Capture the cell that displays the provided text and extract its (X, Y) central coordinate. 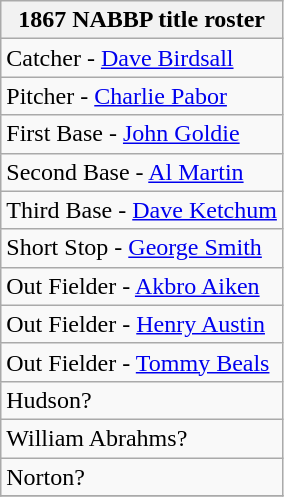
Out Fielder - Akbro Aiken (142, 286)
Norton? (142, 477)
Second Base - Al Martin (142, 172)
1867 NABBP title roster (142, 20)
Catcher - Dave Birdsall (142, 58)
William Abrahms? (142, 438)
Hudson? (142, 400)
Out Fielder - Henry Austin (142, 324)
Third Base - Dave Ketchum (142, 210)
Short Stop - George Smith (142, 248)
Pitcher - Charlie Pabor (142, 96)
Out Fielder - Tommy Beals (142, 362)
First Base - John Goldie (142, 134)
